Output the (x, y) coordinate of the center of the cell containing the given text.  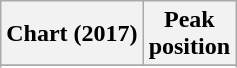
Peak position (189, 34)
Chart (2017) (72, 34)
